Detect which cell encompasses the target text, then output its [X, Y] center coordinate. 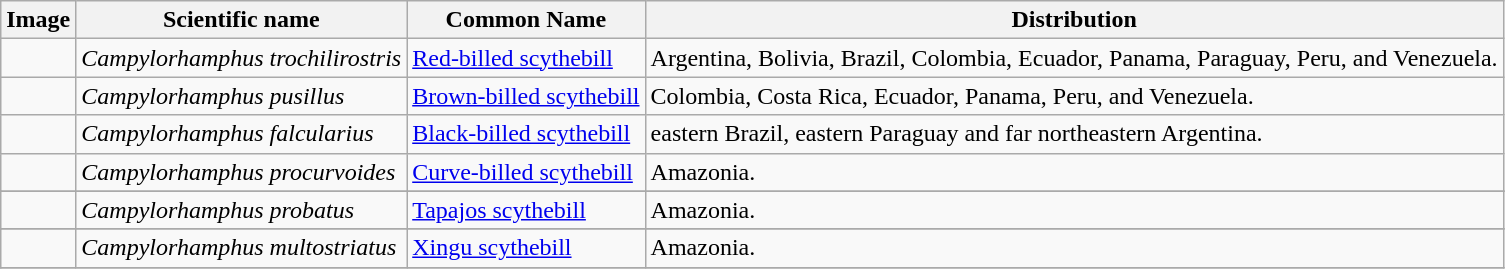
Campylorhamphus trochilirostris [242, 58]
Campylorhamphus procurvoides [242, 172]
Red-billed scythebill [526, 58]
Brown-billed scythebill [526, 96]
Colombia, Costa Rica, Ecuador, Panama, Peru, and Venezuela. [1074, 96]
Xingu scythebill [526, 248]
eastern Brazil, eastern Paraguay and far northeastern Argentina. [1074, 134]
Black-billed scythebill [526, 134]
Campylorhamphus multostriatus [242, 248]
Tapajos scythebill [526, 210]
Image [38, 20]
Campylorhamphus pusillus [242, 96]
Scientific name [242, 20]
Distribution [1074, 20]
Campylorhamphus probatus [242, 210]
Curve-billed scythebill [526, 172]
Argentina, Bolivia, Brazil, Colombia, Ecuador, Panama, Paraguay, Peru, and Venezuela. [1074, 58]
Campylorhamphus falcularius [242, 134]
Common Name [526, 20]
